From the cell containing the given text, extract its center point as (X, Y) coordinate. 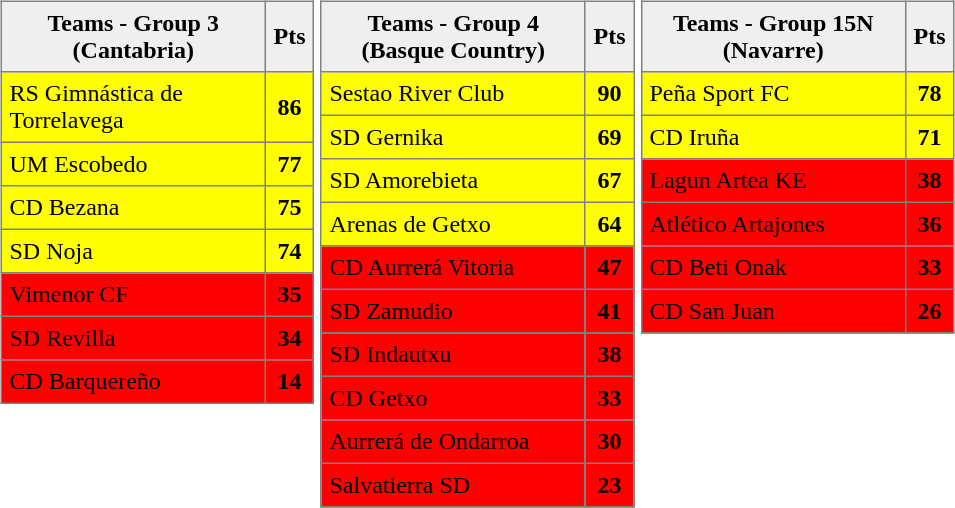
Salvatierra SD (453, 485)
Teams - Group 4(Basque Country) (453, 36)
69 (609, 137)
67 (609, 181)
86 (289, 107)
Teams - Group 15N(Navarre) (773, 36)
UM Escobedo (133, 164)
35 (289, 295)
CD San Juan (773, 311)
Atlético Artajones (773, 224)
30 (609, 442)
Sestao River Club (453, 94)
SD Gernika (453, 137)
75 (289, 208)
23 (609, 485)
Teams - Group 3(Cantabria) (133, 36)
77 (289, 164)
SD Revilla (133, 338)
SD Indautxu (453, 355)
41 (609, 311)
RS Gimnástica de Torrelavega (133, 107)
78 (929, 94)
14 (289, 382)
Arenas de Getxo (453, 224)
CD Bezana (133, 208)
CD Barquereño (133, 382)
Vimenor CF (133, 295)
SD Noja (133, 251)
SD Zamudio (453, 311)
CD Aurrerá Vitoria (453, 268)
36 (929, 224)
Lagun Artea KE (773, 181)
64 (609, 224)
CD Iruña (773, 137)
47 (609, 268)
CD Getxo (453, 398)
Peña Sport FC (773, 94)
71 (929, 137)
CD Beti Onak (773, 268)
26 (929, 311)
Aurrerá de Ondarroa (453, 442)
SD Amorebieta (453, 181)
74 (289, 251)
34 (289, 338)
90 (609, 94)
